Determine the [X, Y] coordinate at the center of the cell enclosing the given text.  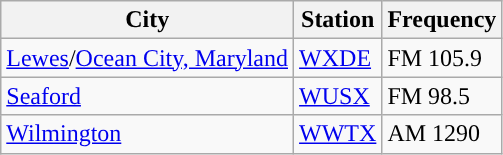
FM 98.5 [442, 96]
WXDE [338, 58]
WWTX [338, 134]
Seaford [148, 96]
Frequency [442, 20]
AM 1290 [442, 134]
Wilmington [148, 134]
Lewes/Ocean City, Maryland [148, 58]
City [148, 20]
WUSX [338, 96]
FM 105.9 [442, 58]
Station [338, 20]
